Pinpoint the cell where the given text exists, returning its [x, y] midpoint coordinate. 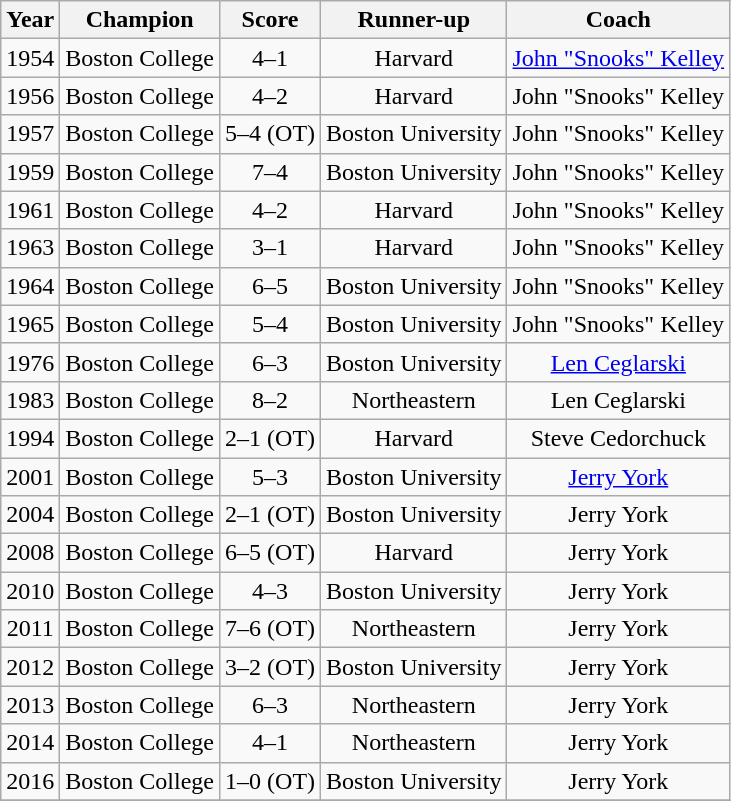
Steve Cedorchuck [618, 438]
1961 [30, 210]
3–2 (OT) [270, 667]
8–2 [270, 400]
1–0 (OT) [270, 781]
1956 [30, 96]
4–3 [270, 591]
1994 [30, 438]
1959 [30, 172]
Runner-up [414, 20]
6–5 (OT) [270, 553]
1957 [30, 134]
2014 [30, 743]
Year [30, 20]
1965 [30, 324]
7–6 (OT) [270, 629]
3–1 [270, 248]
1954 [30, 58]
1964 [30, 286]
2011 [30, 629]
7–4 [270, 172]
6–5 [270, 286]
2012 [30, 667]
2016 [30, 781]
2010 [30, 591]
5–4 [270, 324]
2004 [30, 515]
Coach [618, 20]
5–4 (OT) [270, 134]
Champion [140, 20]
2013 [30, 705]
5–3 [270, 477]
2008 [30, 553]
1976 [30, 362]
2001 [30, 477]
1983 [30, 400]
1963 [30, 248]
Score [270, 20]
